For the text-containing cell, return its midpoint in (x, y) coordinate format. 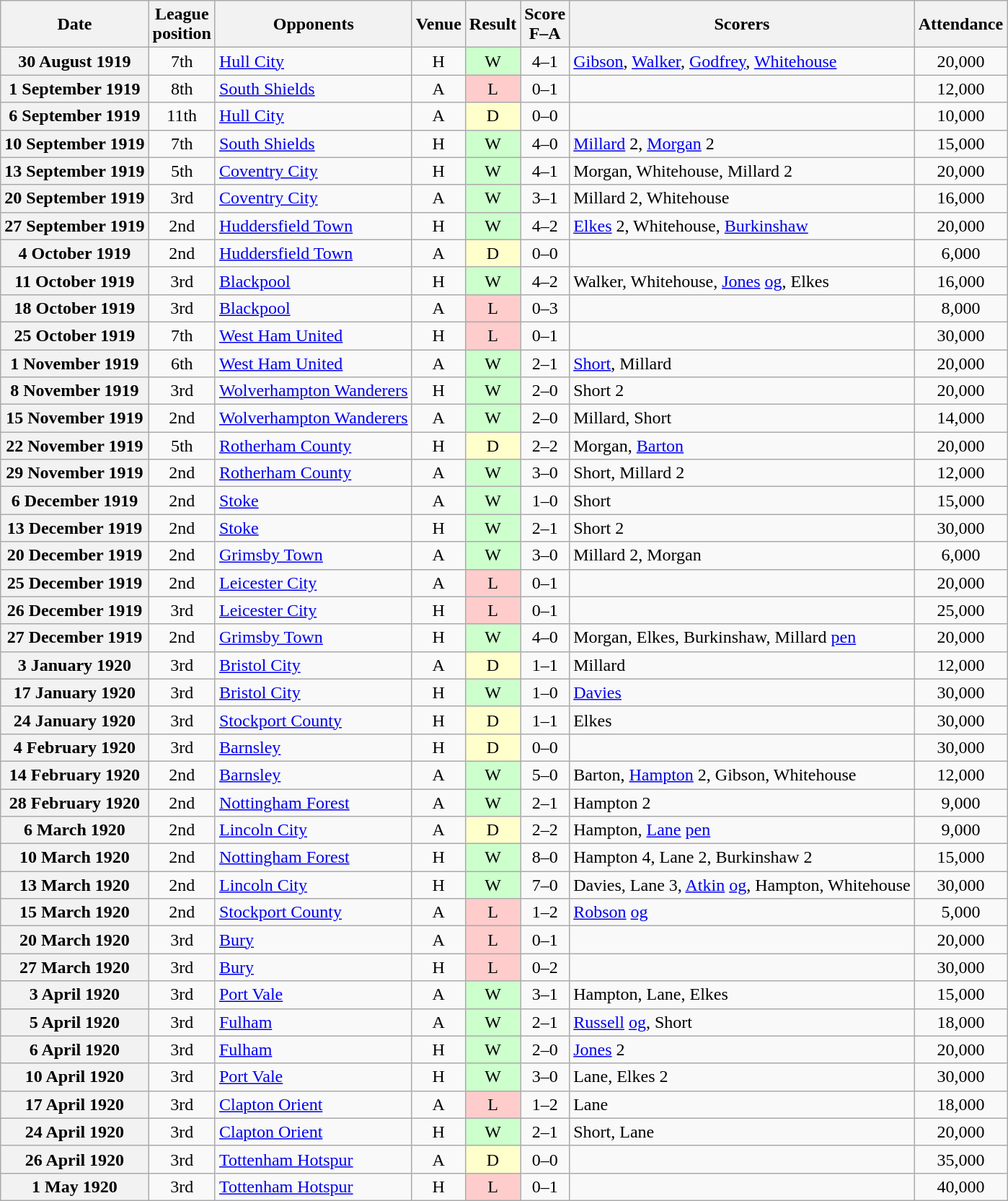
Date (75, 25)
25 December 1919 (75, 583)
Russell og, Short (743, 1022)
13 March 1920 (75, 885)
Millard 2, Morgan (743, 555)
6th (182, 363)
5–0 (545, 775)
13 December 1919 (75, 528)
24 April 1920 (75, 1132)
Hampton 2 (743, 803)
Davies (743, 692)
10 March 1920 (75, 858)
Short, Millard (743, 363)
17 April 1920 (75, 1104)
Morgan, Barton (743, 446)
7–0 (545, 885)
Elkes 2, Whitehouse, Burkinshaw (743, 226)
14,000 (960, 418)
8,000 (960, 308)
8 November 1919 (75, 391)
5 April 1920 (75, 1022)
11 October 1919 (75, 281)
25,000 (960, 610)
35,000 (960, 1159)
Result (492, 25)
4 October 1919 (75, 253)
6 March 1920 (75, 830)
27 September 1919 (75, 226)
3 January 1920 (75, 665)
Robson og (743, 912)
Leagueposition (182, 25)
1 May 1920 (75, 1187)
Opponents (313, 25)
6 April 1920 (75, 1050)
Venue (438, 25)
Scorers (743, 25)
25 October 1919 (75, 335)
15 November 1919 (75, 418)
28 February 1920 (75, 803)
1 September 1919 (75, 89)
0–3 (545, 308)
Barton, Hampton 2, Gibson, Whitehouse (743, 775)
5,000 (960, 912)
20 December 1919 (75, 555)
3 April 1920 (75, 995)
Attendance (960, 25)
Short, Millard 2 (743, 473)
10,000 (960, 116)
Millard, Short (743, 418)
27 March 1920 (75, 967)
Hampton, Lane, Elkes (743, 995)
20 September 1919 (75, 198)
1 November 1919 (75, 363)
Morgan, Whitehouse, Millard 2 (743, 171)
4 February 1920 (75, 747)
26 December 1919 (75, 610)
17 January 1920 (75, 692)
Short, Lane (743, 1132)
ScoreF–A (545, 25)
40,000 (960, 1187)
Gibson, Walker, Godfrey, Whitehouse (743, 61)
11th (182, 116)
8th (182, 89)
6 September 1919 (75, 116)
20 March 1920 (75, 940)
26 April 1920 (75, 1159)
Hampton, Lane pen (743, 830)
13 September 1919 (75, 171)
Walker, Whitehouse, Jones og, Elkes (743, 281)
22 November 1919 (75, 446)
Davies, Lane 3, Atkin og, Hampton, Whitehouse (743, 885)
Elkes (743, 720)
10 April 1920 (75, 1077)
Lane, Elkes 2 (743, 1077)
Hampton 4, Lane 2, Burkinshaw 2 (743, 858)
Jones 2 (743, 1050)
0–2 (545, 967)
Lane (743, 1104)
6 December 1919 (75, 501)
30 August 1919 (75, 61)
8–0 (545, 858)
Millard 2, Whitehouse (743, 198)
Millard (743, 665)
14 February 1920 (75, 775)
Millard 2, Morgan 2 (743, 144)
29 November 1919 (75, 473)
15 March 1920 (75, 912)
10 September 1919 (75, 144)
27 December 1919 (75, 638)
Short (743, 501)
Morgan, Elkes, Burkinshaw, Millard pen (743, 638)
24 January 1920 (75, 720)
18 October 1919 (75, 308)
